Identify which cell holds the provided text, then report its [x, y] central coordinate. 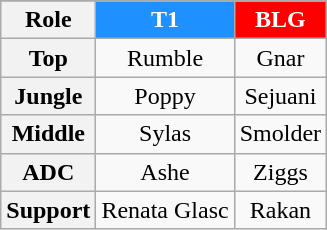
Gnar [280, 58]
Support [48, 210]
Role [48, 20]
Ashe [165, 172]
BLG [280, 20]
Sejuani [280, 96]
Sylas [165, 134]
Renata Glasc [165, 210]
Smolder [280, 134]
Ziggs [280, 172]
ADC [48, 172]
Rakan [280, 210]
Top [48, 58]
T1 [165, 20]
Poppy [165, 96]
Rumble [165, 58]
Jungle [48, 96]
Middle [48, 134]
